From the cell containing the given text, extract its center point as (x, y) coordinate. 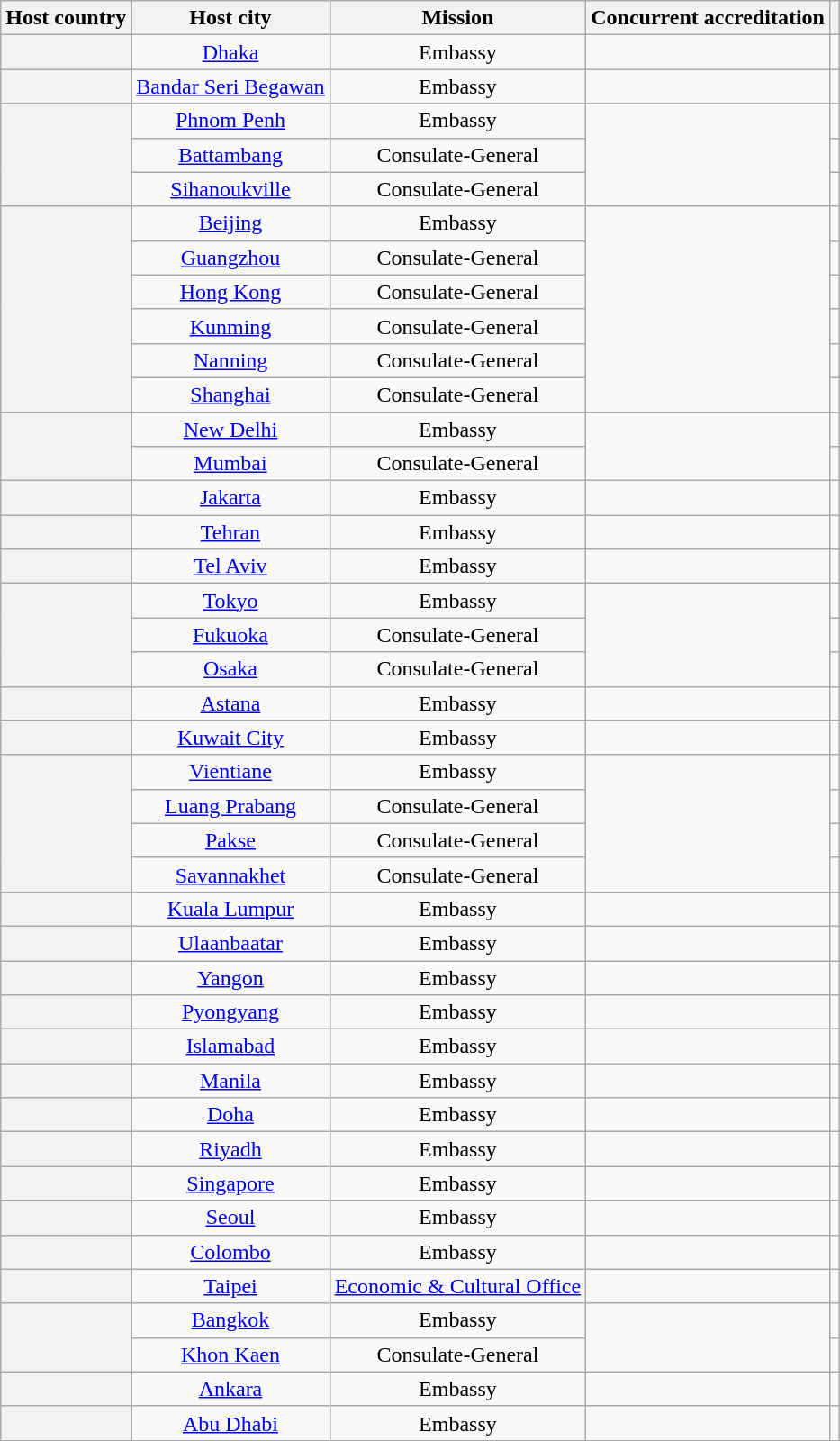
Ankara (230, 1389)
Colombo (230, 1252)
Pakse (230, 840)
Host country (67, 18)
Islamabad (230, 1047)
Taipei (230, 1286)
Savannakhet (230, 875)
Shanghai (230, 394)
Economic & Cultural Office (457, 1286)
Luang Prabang (230, 806)
Osaka (230, 669)
Concurrent accreditation (708, 18)
Guangzhou (230, 258)
Mumbai (230, 464)
Riyadh (230, 1149)
Bangkok (230, 1320)
Dhaka (230, 52)
Phnom Penh (230, 121)
Sihanoukville (230, 189)
Tel Aviv (230, 566)
Singapore (230, 1183)
Beijing (230, 223)
Kuwait City (230, 738)
Manila (230, 1081)
Vientiane (230, 772)
Khon Kaen (230, 1355)
Tokyo (230, 601)
Seoul (230, 1218)
Bandar Seri Begawan (230, 86)
Jakarta (230, 498)
Yangon (230, 977)
New Delhi (230, 430)
Hong Kong (230, 292)
Host city (230, 18)
Fukuoka (230, 635)
Nanning (230, 360)
Doha (230, 1115)
Tehran (230, 532)
Pyongyang (230, 1012)
Abu Dhabi (230, 1423)
Kunming (230, 326)
Astana (230, 703)
Ulaanbaatar (230, 943)
Battambang (230, 155)
Mission (457, 18)
Kuala Lumpur (230, 909)
